Search for the cell housing the specified text and yield its (X, Y) center coordinate. 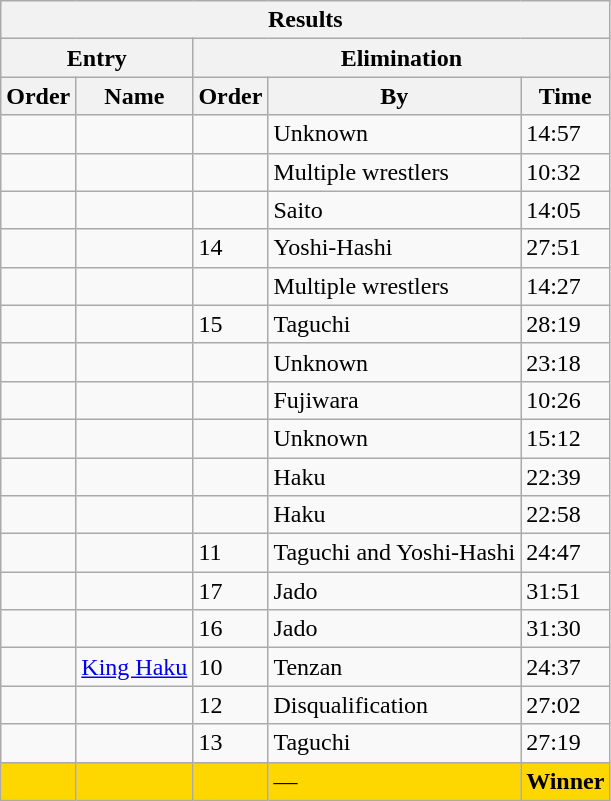
22:39 (566, 477)
By (394, 96)
Yoshi-Hashi (394, 248)
10:26 (566, 400)
Tenzan (394, 667)
23:18 (566, 362)
27:19 (566, 743)
Time (566, 96)
11 (230, 553)
Results (306, 20)
15 (230, 324)
14 (230, 248)
Name (134, 96)
24:37 (566, 667)
— (394, 781)
27:02 (566, 705)
13 (230, 743)
Disqualification (394, 705)
14:27 (566, 286)
28:19 (566, 324)
Saito (394, 210)
14:05 (566, 210)
27:51 (566, 248)
King Haku (134, 667)
10 (230, 667)
10:32 (566, 172)
14:57 (566, 134)
16 (230, 629)
Fujiwara (394, 400)
Winner (566, 781)
Taguchi and Yoshi-Hashi (394, 553)
15:12 (566, 438)
31:51 (566, 591)
31:30 (566, 629)
17 (230, 591)
22:58 (566, 515)
Elimination (402, 58)
12 (230, 705)
24:47 (566, 553)
Entry (97, 58)
